From the cell containing the given text, extract its center point as (x, y) coordinate. 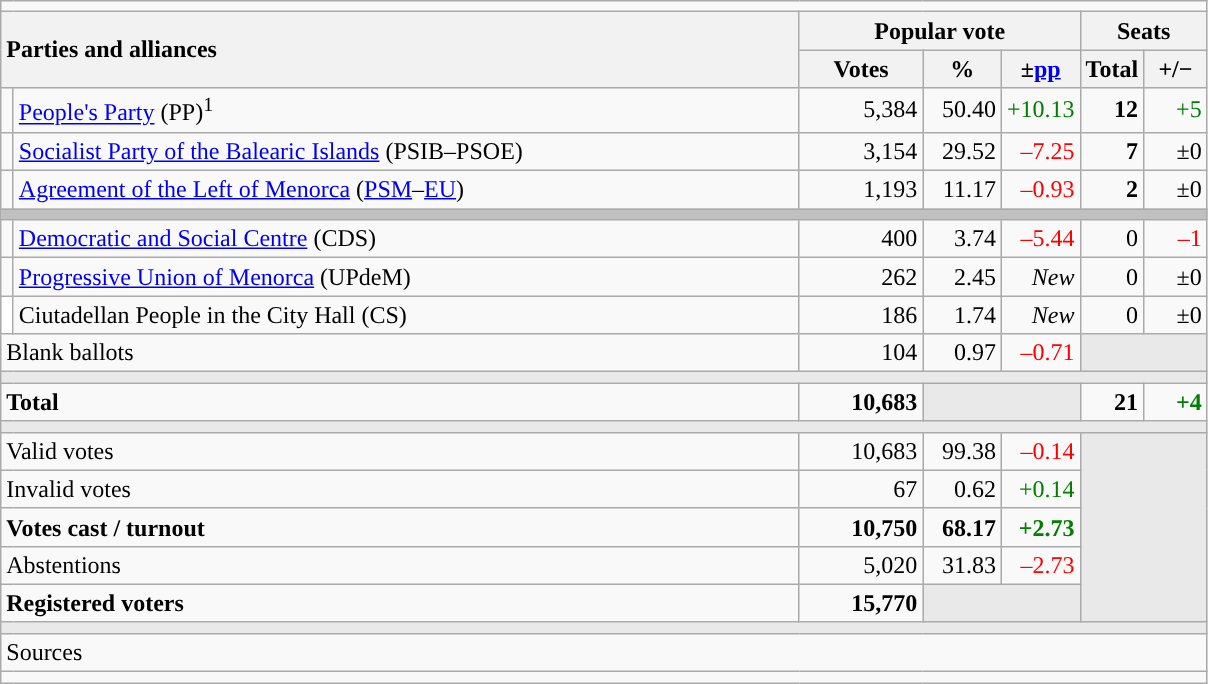
3,154 (861, 151)
–0.93 (1040, 190)
+/− (1176, 69)
400 (861, 239)
Agreement of the Left of Menorca (PSM–EU) (406, 190)
Socialist Party of the Balearic Islands (PSIB–PSOE) (406, 151)
7 (1112, 151)
Democratic and Social Centre (CDS) (406, 239)
Votes (861, 69)
–1 (1176, 239)
+10.13 (1040, 110)
29.52 (962, 151)
Ciutadellan People in the City Hall (CS) (406, 315)
Progressive Union of Menorca (UPdeM) (406, 277)
People's Party (PP)1 (406, 110)
Blank ballots (400, 353)
50.40 (962, 110)
Votes cast / turnout (400, 527)
0.62 (962, 489)
21 (1112, 402)
% (962, 69)
–0.14 (1040, 451)
±pp (1040, 69)
3.74 (962, 239)
–7.25 (1040, 151)
31.83 (962, 565)
+5 (1176, 110)
+0.14 (1040, 489)
Valid votes (400, 451)
Popular vote (940, 31)
99.38 (962, 451)
1.74 (962, 315)
–2.73 (1040, 565)
5,020 (861, 565)
262 (861, 277)
Seats (1144, 31)
1,193 (861, 190)
Parties and alliances (400, 50)
2 (1112, 190)
Invalid votes (400, 489)
186 (861, 315)
12 (1112, 110)
67 (861, 489)
11.17 (962, 190)
10,750 (861, 527)
104 (861, 353)
Abstentions (400, 565)
2.45 (962, 277)
15,770 (861, 603)
68.17 (962, 527)
Registered voters (400, 603)
5,384 (861, 110)
–5.44 (1040, 239)
+4 (1176, 402)
Sources (604, 652)
0.97 (962, 353)
–0.71 (1040, 353)
+2.73 (1040, 527)
